For the text-containing cell, return its midpoint in (x, y) coordinate format. 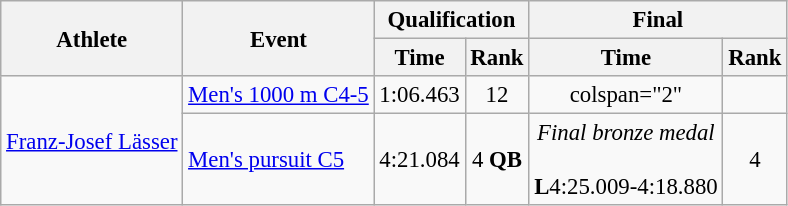
4:21.084 (420, 160)
Final (658, 20)
Final bronze medalL4:25.009-4:18.880 (626, 160)
1:06.463 (420, 95)
colspan="2" (626, 95)
Event (278, 38)
4 (755, 160)
Men's 1000 m C4-5 (278, 95)
4 QB (497, 160)
Qualification (452, 20)
Athlete (92, 38)
12 (497, 95)
Men's pursuit C5 (278, 160)
Franz-Josef Lässer (92, 140)
